Extract the [X, Y] coordinate from the center of the cell holding the provided text.  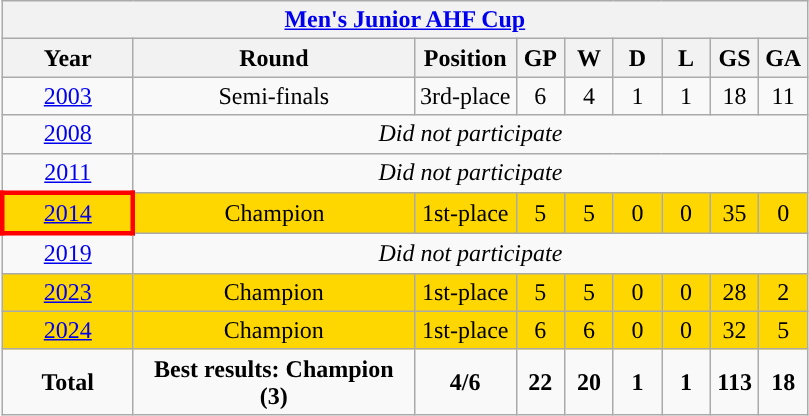
2011 [68, 173]
2014 [68, 214]
35 [734, 214]
D [638, 58]
Year [68, 58]
Men's Junior AHF Cup [404, 20]
GA [784, 58]
2019 [68, 254]
Semi-finals [274, 96]
11 [784, 96]
3rd-place [465, 96]
4 [590, 96]
2024 [68, 330]
2 [784, 292]
4/6 [465, 382]
113 [734, 382]
32 [734, 330]
W [590, 58]
GS [734, 58]
22 [540, 382]
Total [68, 382]
L [686, 58]
28 [734, 292]
2023 [68, 292]
2003 [68, 96]
Position [465, 58]
GP [540, 58]
Best results: Champion (3) [274, 382]
20 [590, 382]
Round [274, 58]
2008 [68, 134]
